From the cell containing the given text, extract its center point as [x, y] coordinate. 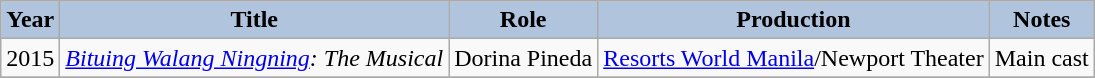
Production [794, 20]
Main cast [1042, 58]
Bituing Walang Ningning: The Musical [254, 58]
Dorina Pineda [524, 58]
Resorts World Manila/Newport Theater [794, 58]
Title [254, 20]
Notes [1042, 20]
Year [30, 20]
2015 [30, 58]
Role [524, 20]
